Capture the cell that displays the provided text and extract its (X, Y) central coordinate. 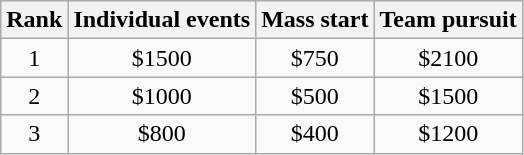
Rank (34, 20)
$2100 (448, 58)
2 (34, 96)
$800 (162, 134)
3 (34, 134)
Individual events (162, 20)
$500 (315, 96)
$750 (315, 58)
$400 (315, 134)
$1000 (162, 96)
$1200 (448, 134)
1 (34, 58)
Team pursuit (448, 20)
Mass start (315, 20)
